Return (X, Y) of the center of cell containing provided text 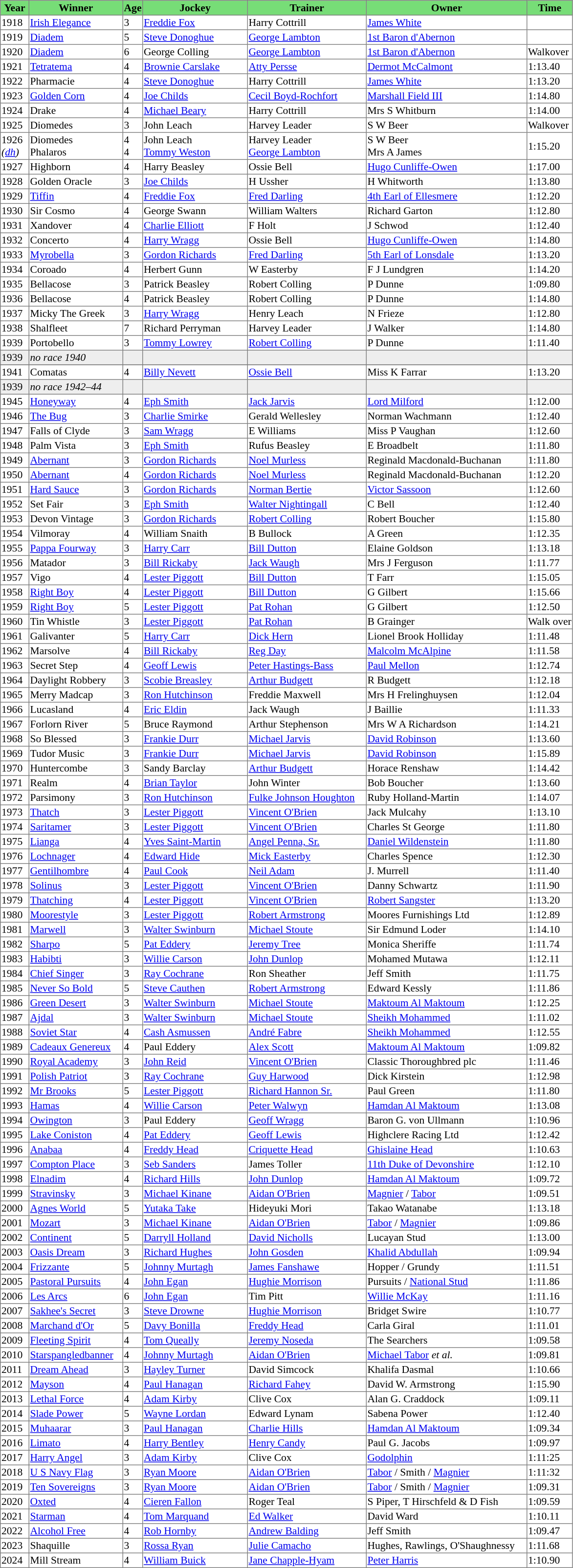
1947 (15, 431)
1:11:25 (550, 1458)
1963 (15, 665)
Edward Hide (195, 856)
Sir Edmund Loder (446, 929)
David W. Armstrong (446, 1384)
1933 (15, 255)
1974 (15, 827)
no race 1942–44 (76, 387)
1982 (15, 944)
Mill Stream (76, 1560)
Lord Milford (446, 401)
Jockey (195, 8)
Magnier / Tabor (446, 1193)
Hard Sauce (76, 489)
Andrew Balding (307, 1531)
1:12.89 (550, 915)
Steve Cauthen (195, 988)
1:15.90 (550, 1384)
Neil Adam (307, 871)
Set Fair (76, 504)
1958 (15, 592)
Jeremy Noseda (307, 1340)
Stravinsky (76, 1193)
Thatch (76, 812)
1931 (15, 225)
1920 (15, 52)
1:11.77 (550, 563)
Starspangledbanner (76, 1355)
Diomedes (76, 125)
John Winter (307, 783)
E Williams (307, 431)
1964 (15, 680)
1938 (15, 328)
1:11.16 (550, 1296)
1:11.74 (550, 944)
So Blessed (76, 739)
1:14.20 (550, 269)
Marshall Field III (446, 96)
Godolphin (446, 1458)
The Searchers (446, 1340)
Steve Drowne (195, 1311)
Xandover (76, 225)
Davy Bonilla (195, 1325)
W Easterby (307, 269)
1:09.58 (550, 1340)
1949 (15, 460)
Trainer (307, 8)
1970 (15, 768)
1:15.05 (550, 577)
2008 (15, 1325)
1:10.77 (550, 1311)
Myrobella (76, 255)
Gentilhombre (76, 871)
Frizzante (76, 1267)
1:09.80 (550, 284)
2009 (15, 1340)
2006 (15, 1296)
Paul Mellon (446, 665)
Owner (446, 8)
1:09.34 (550, 1428)
Bruce Raymond (195, 724)
Richard Hughes (195, 1252)
Henry Leach (307, 313)
1927 (15, 167)
A Green (446, 533)
1:11.02 (550, 1017)
David Simcock (307, 1369)
2001 (15, 1223)
1918 (15, 22)
2013 (15, 1399)
Wayne Lordan (195, 1413)
Ruby Holland-Martin (446, 797)
Willie McKay (446, 1296)
1965 (15, 695)
1937 (15, 313)
Tetratema (76, 66)
Devon Vintage (76, 519)
1985 (15, 988)
Irish Elegance (76, 22)
Mrs W A Richardson (446, 724)
David Ward (446, 1516)
Harry Angel (76, 1458)
Harry Bentley (195, 1443)
1:11:32 (550, 1472)
T Farr (446, 577)
2024 (15, 1560)
Mozart (76, 1223)
Walk over (550, 621)
Carla Giral (446, 1325)
Bridget Swire (446, 1311)
1972 (15, 797)
1953 (15, 519)
Huntercombe (76, 768)
Cadeaux Genereux (76, 1047)
H Whitworth (446, 181)
Henry Candy (307, 1443)
Soviet Star (76, 1032)
R Budgett (446, 680)
1:13.08 (550, 1105)
Elaine Goldson (446, 548)
2007 (15, 1311)
Paul Green (446, 1091)
2016 (15, 1443)
1934 (15, 269)
1952 (15, 504)
1:14.07 (550, 797)
1926(dh) (15, 146)
Monica Sheriffe (446, 944)
Lianga (76, 841)
Elnadim (76, 1179)
1996 (15, 1149)
Freddie Maxwell (307, 695)
1975 (15, 841)
Charlie Elliott (195, 225)
1:11.48 (550, 636)
Mayson (76, 1384)
1977 (15, 871)
John Gosden (307, 1252)
2002 (15, 1237)
Mick Easterby (307, 856)
The Bug (76, 416)
Dick Hern (307, 636)
1:11.58 (550, 651)
1945 (15, 401)
Roger Teal (307, 1502)
1:09.86 (550, 1223)
Darryll Holland (195, 1237)
1:09.72 (550, 1179)
1966 (15, 709)
Thatching (76, 900)
Danny Schwartz (446, 885)
Paul Cook (195, 871)
1:10.63 (550, 1149)
1:11.01 (550, 1325)
Robert Boucher (446, 519)
Eric Eldin (195, 709)
1:09.94 (550, 1252)
Lucasland (76, 709)
S W Beer (446, 125)
Rossa Ryan (195, 1546)
Mr Brooks (76, 1091)
S W BeerMrs A James (446, 146)
1:14.10 (550, 929)
William Snaith (195, 533)
1:12.98 (550, 1076)
1925 (15, 125)
1979 (15, 900)
1976 (15, 856)
Sabena Power (446, 1413)
1993 (15, 1105)
Moores Furnishings Ltd (446, 915)
1950 (15, 475)
Jack Mulcahy (446, 812)
André Fabre (307, 1032)
Richard Perryman (195, 328)
Hamas (76, 1105)
1:15.89 (550, 753)
Marsolve (76, 651)
2014 (15, 1413)
Compton Place (76, 1164)
Galivanter (76, 636)
Royal Academy (76, 1061)
Fulke Johnson Houghton (307, 797)
1:09.82 (550, 1047)
1:09.97 (550, 1443)
1989 (15, 1047)
1:12.55 (550, 1032)
1:11.90 (550, 885)
1:09.81 (550, 1355)
Muhaarar (76, 1428)
1922 (15, 81)
Baron G. von Ullmann (446, 1120)
B Bullock (307, 533)
Jack Jarvis (307, 401)
Saritamer (76, 827)
Seb Sanders (195, 1164)
Marwell (76, 929)
Age (132, 8)
Slade Power (76, 1413)
Peter Walwyn (307, 1105)
Sharpo (76, 944)
Richard Hills (195, 1179)
Continent (76, 1237)
Highborn (76, 167)
1987 (15, 1017)
1:11.51 (550, 1267)
1:17.00 (550, 167)
Charles Spence (446, 856)
Herbert Gunn (195, 269)
Michael Beary (195, 110)
John LeachTommy Weston (195, 146)
Alcohol Free (76, 1531)
Cieren Fallon (195, 1502)
1:10.11 (550, 1516)
2021 (15, 1516)
1:09.51 (550, 1193)
Oasis Dream (76, 1252)
1955 (15, 548)
2017 (15, 1458)
1983 (15, 959)
Habibti (76, 959)
Green Desert (76, 1003)
John Reid (195, 1061)
Cecil Boyd-Rochfort (307, 96)
Merry Madcap (76, 695)
1954 (15, 533)
2022 (15, 1531)
Lake Coniston (76, 1135)
2010 (15, 1355)
1:12.50 (550, 607)
2000 (15, 1208)
Mrs S Whitburn (446, 110)
Ajdal (76, 1017)
1:12.25 (550, 1003)
Winner (76, 8)
Tommy Lowrey (195, 343)
1:13.00 (550, 1237)
Walter Nightingall (307, 504)
1:12.04 (550, 695)
Julie Camacho (307, 1546)
Dick Kirstein (446, 1076)
Sam Wragg (195, 431)
2023 (15, 1546)
1930 (15, 211)
Geoff Wragg (307, 1120)
Highclere Racing Ltd (446, 1135)
William Buick (195, 1560)
Sakhee's Secret (76, 1311)
Hopper / Grundy (446, 1267)
Realm (76, 783)
F Holt (307, 225)
1941 (15, 372)
Charlie Hills (307, 1428)
Portobello (76, 343)
Shaquille (76, 1546)
1998 (15, 1179)
1969 (15, 753)
1:13.40 (550, 66)
Alex Scott (307, 1047)
Lethal Force (76, 1399)
Jeremy Tree (307, 944)
Tabor / Magnier (446, 1223)
Never So Bold (76, 988)
1:09.59 (550, 1502)
1:10.96 (550, 1120)
Harry Beasley (195, 167)
H Ussher (307, 181)
Palm Vista (76, 445)
Forlorn River (76, 724)
1960 (15, 621)
1967 (15, 724)
George Colling (195, 52)
1:14.00 (550, 110)
Victor Sassoon (446, 489)
Takao Watanabe (446, 1208)
Robert Sangster (446, 900)
1:15.66 (550, 592)
Miss K Farrar (446, 372)
B Grainger (446, 621)
Year (15, 8)
1:12.35 (550, 533)
Tiffin (76, 196)
Mohamed Mutawa (446, 959)
Pappa Fourway (76, 548)
U S Navy Flag (76, 1472)
1921 (15, 66)
Anabaa (76, 1149)
Polish Patriot (76, 1076)
J Schwod (446, 225)
Bob Boucher (446, 783)
Criquette Head (307, 1149)
1:14.21 (550, 724)
Micky The Greek (76, 313)
John Leach (195, 125)
1:14.42 (550, 768)
Reg Day (307, 651)
1:12.18 (550, 680)
1968 (15, 739)
Lochnager (76, 856)
Arthur Stephenson (307, 724)
1957 (15, 577)
Pastoral Pursuits (76, 1281)
Time (550, 8)
Solinus (76, 885)
Cash Asmussen (195, 1032)
2003 (15, 1252)
Coroado (76, 269)
Alan G. Craddock (446, 1399)
1956 (15, 563)
Classic Thoroughbred plc (446, 1061)
Daylight Robbery (76, 680)
Paul G. Jacobs (446, 1443)
Oxted (76, 1502)
1973 (15, 812)
Charlie Smirke (195, 416)
1988 (15, 1032)
Fleeting Spirit (76, 1340)
S Piper, T Hirschfeld & D Fish (446, 1502)
Ten Sovereigns (76, 1487)
1980 (15, 915)
Norman Wachmann (446, 416)
1948 (15, 445)
Yves Saint-Martin (195, 841)
Rob Hornby (195, 1531)
Limato (76, 1443)
1932 (15, 240)
1919 (15, 37)
2011 (15, 1369)
James Fanshawe (307, 1267)
Honeyway (76, 401)
Richard Hannon Sr. (307, 1091)
N Frieze (446, 313)
1:11.75 (550, 973)
2005 (15, 1281)
Scobie Breasley (195, 680)
Angel Penna, Sr. (307, 841)
no race 1940 (76, 357)
1959 (15, 607)
Jane Chapple-Hyam (307, 1560)
Lionel Brook Holliday (446, 636)
Mrs H Frelinghuysen (446, 695)
Richard Garton (446, 211)
Miss P Vaughan (446, 431)
1928 (15, 181)
2012 (15, 1384)
Tom Marquand (195, 1516)
44 (132, 146)
Yutaka Take (195, 1208)
J Walker (446, 328)
Brownie Carslake (195, 66)
Secret Step (76, 665)
Atty Persse (307, 66)
C Bell (446, 504)
1936 (15, 299)
1929 (15, 196)
1:13.80 (550, 181)
Billy Nevett (195, 372)
1978 (15, 885)
Hughes, Rawlings, O'Shaughnessy (446, 1546)
1999 (15, 1193)
1:11.46 (550, 1061)
Vigo (76, 577)
Sir Cosmo (76, 211)
Parsimony (76, 797)
Sandy Barclay (195, 768)
Ed Walker (307, 1516)
Brian Taylor (195, 783)
1924 (15, 110)
Rufus Beasley (307, 445)
Norman Bertie (307, 489)
7 (132, 328)
1981 (15, 929)
Daniel Wildenstein (446, 841)
1984 (15, 973)
Tudor Music (76, 753)
Edward Lynam (307, 1413)
Moorestyle (76, 915)
1:15.80 (550, 519)
Michael Tabor et al. (446, 1355)
Khalid Abdullah (446, 1252)
Edward Kessly (446, 988)
Matador (76, 563)
Ron Sheather (307, 973)
Richard Fahey (307, 1384)
1:12.10 (550, 1164)
1992 (15, 1091)
James Toller (307, 1164)
Drake (76, 110)
1986 (15, 1003)
Les Arcs (76, 1296)
Harvey LeaderGeorge Lambton (307, 146)
1:12.30 (550, 856)
William Walters (307, 211)
2018 (15, 1472)
DiomedesPhalaros (76, 146)
Tim Pitt (307, 1296)
1997 (15, 1164)
Falls of Clyde (76, 431)
1995 (15, 1135)
1:12.74 (550, 665)
Gerald Wellesley (307, 416)
4th Earl of Ellesmere (446, 196)
2015 (15, 1428)
Dermot McCalmont (446, 66)
Concerto (76, 240)
1962 (15, 651)
1:12.11 (550, 959)
1:13.10 (550, 812)
1:12.00 (550, 401)
2020 (15, 1502)
1:11.33 (550, 709)
1971 (15, 783)
Lucayan Stud (446, 1237)
Chief Singer (76, 973)
Khalifa Dasmal (446, 1369)
J. Murrell (446, 871)
Hayley Turner (195, 1369)
5th Earl of Lonsdale (446, 255)
George Swann (195, 211)
Starman (76, 1516)
F J Lundgren (446, 269)
David Nicholls (307, 1237)
1994 (15, 1120)
Hideyuki Mori (307, 1208)
Charles St George (446, 827)
Horace Renshaw (446, 768)
1923 (15, 96)
11th Duke of Devonshire (446, 1164)
1:15.20 (550, 146)
1991 (15, 1076)
2004 (15, 1267)
Pursuits / National Stud (446, 1281)
Owington (76, 1120)
Comatas (76, 372)
Malcolm McAlpine (446, 651)
1:10.90 (550, 1560)
1:09.47 (550, 1531)
1951 (15, 489)
Peter Harris (446, 1560)
2019 (15, 1487)
1:09.11 (550, 1399)
E Broadbelt (446, 445)
1:12.42 (550, 1135)
Dream Ahead (76, 1369)
1:09.31 (550, 1487)
Tom Queally (195, 1340)
Shalfleet (76, 328)
Pharmacie (76, 81)
Agnes World (76, 1208)
1990 (15, 1061)
1:11.68 (550, 1546)
1:10.66 (550, 1369)
Mrs J Ferguson (446, 563)
Guy Harwood (307, 1076)
1961 (15, 636)
Peter Hastings-Bass (307, 665)
1935 (15, 284)
Vilmoray (76, 533)
Golden Oracle (76, 181)
Tin Whistle (76, 621)
Golden Corn (76, 96)
1946 (15, 416)
Ghislaine Head (446, 1149)
J Baillie (446, 709)
Marchand d'Or (76, 1325)
